Return [x, y] of the center of cell containing provided text 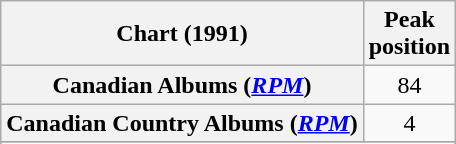
4 [409, 123]
Canadian Country Albums (RPM) [182, 123]
Canadian Albums (RPM) [182, 85]
84 [409, 85]
Chart (1991) [182, 34]
Peak position [409, 34]
